Find where the given text appears and provide that cell's center as (X, Y) coordinate. 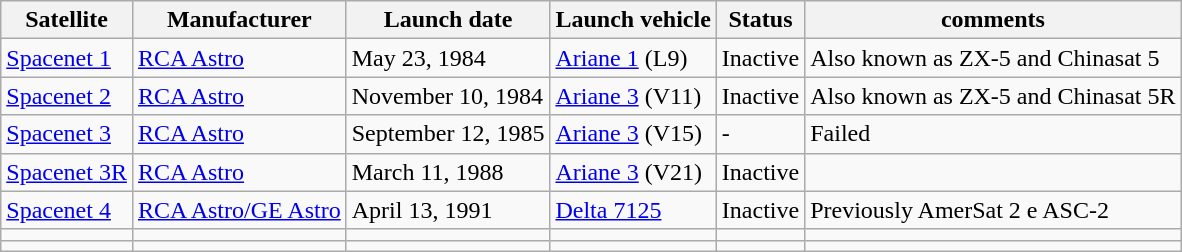
Status (760, 20)
Delta 7125 (633, 210)
Also known as ZX-5 and Chinasat 5 (993, 58)
November 10, 1984 (448, 96)
Previously AmerSat 2 e ASC-2 (993, 210)
March 11, 1988 (448, 172)
Launch vehicle (633, 20)
Spacenet 3 (67, 134)
RCA Astro/GE Astro (239, 210)
Spacenet 1 (67, 58)
comments (993, 20)
Spacenet 3R (67, 172)
Failed (993, 134)
September 12, 1985 (448, 134)
Also known as ZX-5 and Chinasat 5R (993, 96)
May 23, 1984 (448, 58)
Ariane 3 (V21) (633, 172)
Manufacturer (239, 20)
Launch date (448, 20)
Satellite (67, 20)
Spacenet 2 (67, 96)
April 13, 1991 (448, 210)
Ariane 3 (V11) (633, 96)
Ariane 3 (V15) (633, 134)
Ariane 1 (L9) (633, 58)
Spacenet 4 (67, 210)
- (760, 134)
